Detect which cell encompasses the target text, then output its (x, y) center coordinate. 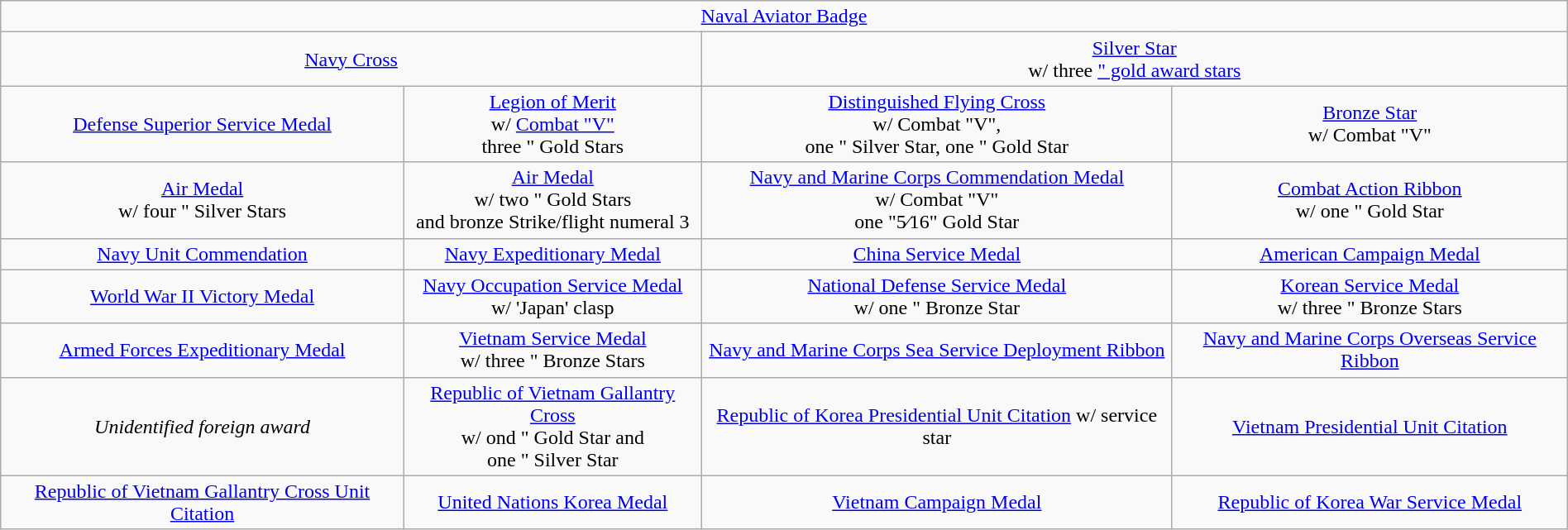
National Defense Service Medalw/ one " Bronze Star (936, 296)
Navy and Marine Corps Sea Service Deployment Ribbon (936, 351)
Korean Service Medalw/ three " Bronze Stars (1370, 296)
Distinguished Flying Cross w/ Combat "V",one " Silver Star, one " Gold Star (936, 124)
Navy Cross (351, 60)
China Service Medal (936, 254)
Combat Action Ribbonw/ one " Gold Star (1370, 200)
American Campaign Medal (1370, 254)
Republic of Vietnam Gallantry Cross Unit Citation (203, 503)
Vietnam Service Medalw/ three " Bronze Stars (552, 351)
Republic of Vietnam Gallantry Crossw/ ond " Gold Star andone " Silver Star (552, 427)
Naval Aviator Badge (784, 17)
Vietnam Presidential Unit Citation (1370, 427)
Navy Unit Commendation (203, 254)
Unidentified foreign award (203, 427)
Legion of Meritw/ Combat "V" three " Gold Stars (552, 124)
Navy Occupation Service Medalw/ 'Japan' clasp (552, 296)
Republic of Korea Presidential Unit Citation w/ service star (936, 427)
Navy and Marine Corps Overseas Service Ribbon (1370, 351)
Navy and Marine Corps Commendation Medalw/ Combat "V" one "5⁄16" Gold Star (936, 200)
Bronze Starw/ Combat "V" (1370, 124)
Air Medalw/ four " Silver Stars (203, 200)
United Nations Korea Medal (552, 503)
Armed Forces Expeditionary Medal (203, 351)
Vietnam Campaign Medal (936, 503)
Defense Superior Service Medal (203, 124)
Republic of Korea War Service Medal (1370, 503)
Silver Starw/ three " gold award stars (1135, 60)
Air Medal w/ two " Gold Starsand bronze Strike/flight numeral 3 (552, 200)
World War II Victory Medal (203, 296)
Navy Expeditionary Medal (552, 254)
